Scan for the cell matching the given text and deliver its [x, y] coordinate at center. 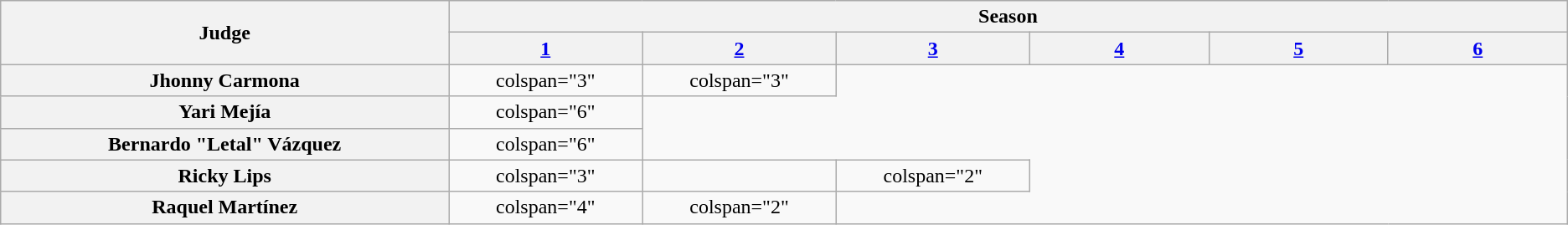
5 [1298, 49]
Ricky Lips [224, 176]
Jhonny Carmona [224, 80]
colspan="4" [546, 207]
2 [739, 49]
Judge [224, 33]
6 [1478, 49]
Season [1008, 17]
3 [933, 49]
4 [1119, 49]
Bernardo "Letal" Vázquez [224, 144]
1 [546, 49]
Yari Mejía [224, 112]
Raquel Martínez [224, 207]
